Return the [X, Y] coordinate for the center point of the cell that contains the specified text.  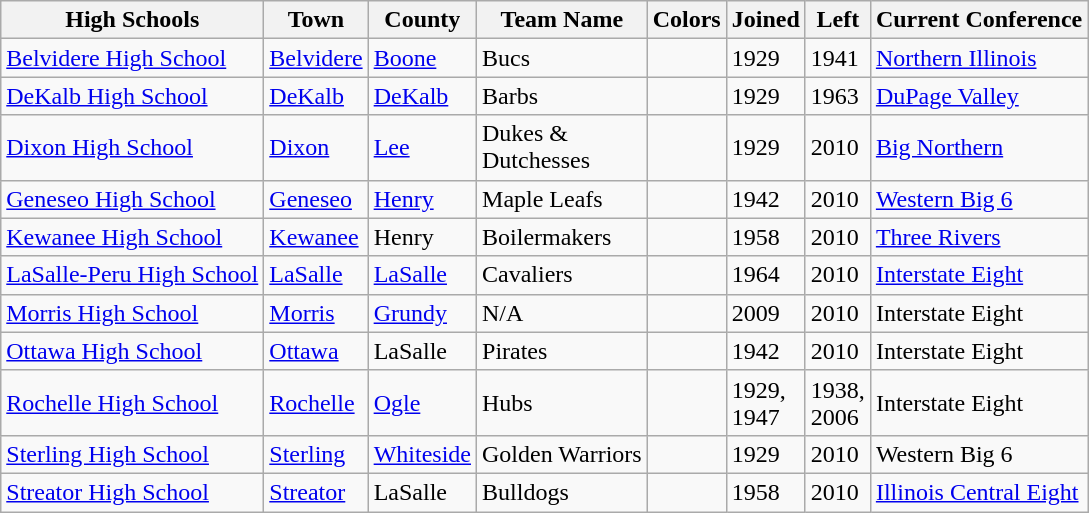
Kewanee [316, 237]
Colors [686, 20]
Cavaliers [562, 275]
Dukes &Dutchesses [562, 148]
N/A [562, 313]
Three Rivers [978, 237]
Rochelle High School [132, 402]
LaSalle-Peru High School [132, 275]
Joined [766, 20]
Whiteside [422, 454]
Dixon High School [132, 148]
Morris High School [132, 313]
Dixon [316, 148]
County [422, 20]
Hubs [562, 402]
Morris [316, 313]
1938,2006 [838, 402]
Pirates [562, 351]
Kewanee High School [132, 237]
Team Name [562, 20]
1964 [766, 275]
Ottawa High School [132, 351]
Streator [316, 492]
Illinois Central Eight [978, 492]
2009 [766, 313]
1963 [838, 96]
Bulldogs [562, 492]
Town [316, 20]
Boilermakers [562, 237]
Boone [422, 58]
Golden Warriors [562, 454]
Geneseo High School [132, 199]
Streator High School [132, 492]
Ogle [422, 402]
1941 [838, 58]
Belvidere [316, 58]
Current Conference [978, 20]
Sterling High School [132, 454]
DuPage Valley [978, 96]
Rochelle [316, 402]
Bucs [562, 58]
Big Northern [978, 148]
High Schools [132, 20]
Belvidere High School [132, 58]
Sterling [316, 454]
Barbs [562, 96]
Lee [422, 148]
Left [838, 20]
1929,1947 [766, 402]
Ottawa [316, 351]
Grundy [422, 313]
Maple Leafs [562, 199]
DeKalb High School [132, 96]
Northern Illinois [978, 58]
Geneseo [316, 199]
